For the text-containing cell, return its midpoint in (x, y) coordinate format. 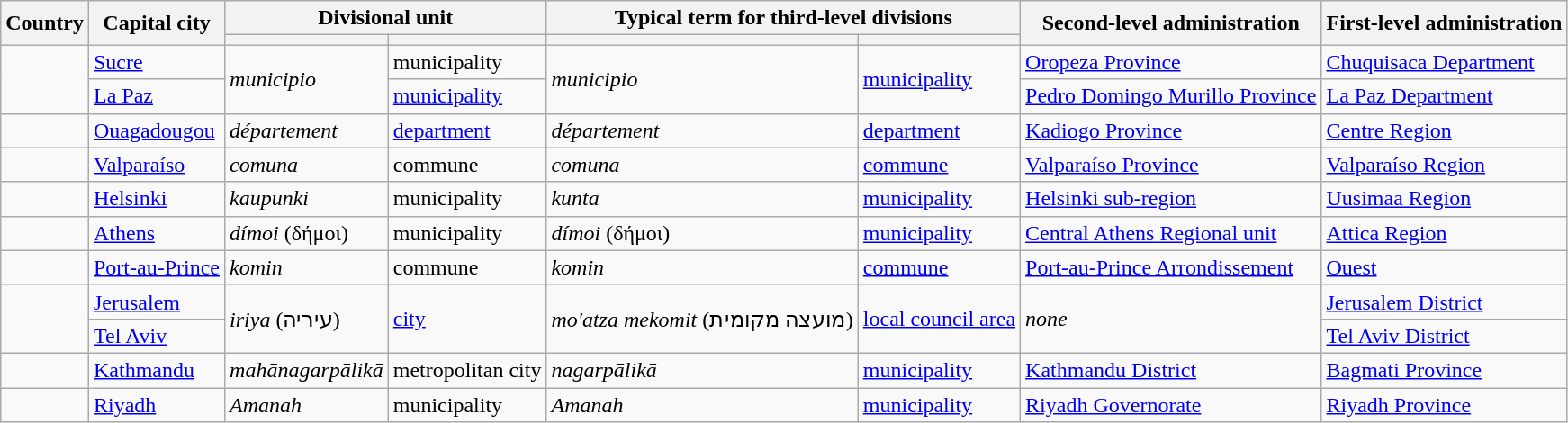
Kathmandu (157, 370)
Divisional unit (385, 18)
Ouagadougou (157, 130)
Attica Region (1444, 233)
Chuquisaca Department (1444, 62)
Helsinki (157, 199)
Second-level administration (1171, 23)
Kadiogo Province (1171, 130)
iriya (עיריה) (307, 319)
Valparaíso Region (1444, 165)
Riyadh Province (1444, 404)
Riyadh (157, 404)
metropolitan city (467, 370)
mo'atza mekomit (מועצה מקומית) (702, 319)
First-level administration (1444, 23)
Port-au-Prince Arrondissement (1171, 267)
Jerusalem District (1444, 301)
city (467, 319)
Tel Aviv District (1444, 336)
Pedro Domingo Murillo Province (1171, 96)
Sucre (157, 62)
local council area (939, 319)
La Paz (157, 96)
Capital city (157, 23)
Typical term for third-level divisions (783, 18)
Ouest (1444, 267)
nagarpālikā (702, 370)
Port-au-Prince (157, 267)
Jerusalem (157, 301)
Kathmandu District (1171, 370)
Bagmati Province (1444, 370)
Riyadh Governorate (1171, 404)
Central Athens Regional unit (1171, 233)
Uusimaa Region (1444, 199)
Country (45, 23)
mahānagarpālikā (307, 370)
kunta (702, 199)
Oropeza Province (1171, 62)
Tel Aviv (157, 336)
La Paz Department (1444, 96)
kaupunki (307, 199)
Athens (157, 233)
none (1171, 319)
Valparaíso (157, 165)
Helsinki sub-region (1171, 199)
Centre Region (1444, 130)
Valparaíso Province (1171, 165)
